Return [x, y] of the center of cell containing provided text 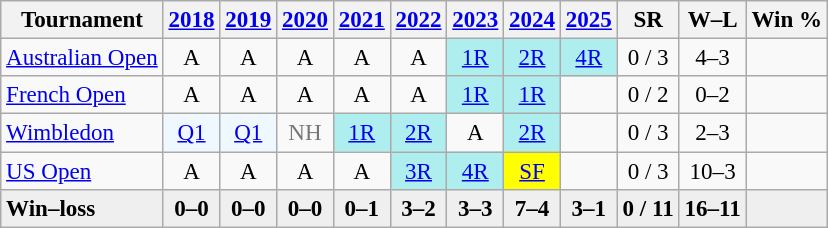
3–2 [418, 209]
2021 [362, 20]
0–2 [712, 95]
10–3 [712, 171]
Australian Open [82, 58]
French Open [82, 95]
Wimbledon [82, 133]
2019 [248, 20]
0 / 11 [648, 209]
2018 [192, 20]
3–1 [588, 209]
7–4 [532, 209]
Win–loss [82, 209]
2023 [476, 20]
2020 [306, 20]
2–3 [712, 133]
0–1 [362, 209]
SR [648, 20]
2022 [418, 20]
3–3 [476, 209]
2024 [532, 20]
16–11 [712, 209]
0 / 2 [648, 95]
Win % [786, 20]
NH [306, 133]
US Open [82, 171]
W–L [712, 20]
Tournament [82, 20]
4–3 [712, 58]
3R [418, 171]
2025 [588, 20]
SF [532, 171]
